From the cell containing the given text, extract its center point as (X, Y) coordinate. 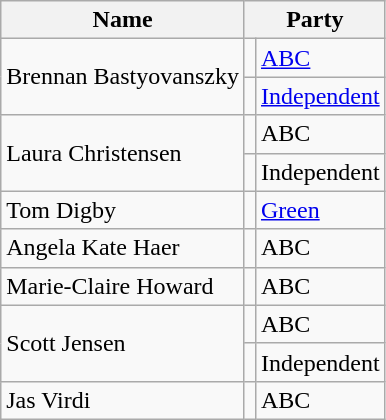
Name (123, 20)
Laura Christensen (123, 153)
Marie-Claire Howard (123, 286)
Scott Jensen (123, 343)
Green (320, 210)
Party (314, 20)
Angela Kate Haer (123, 248)
Brennan Bastyovanszky (123, 77)
Jas Virdi (123, 400)
Tom Digby (123, 210)
